Return the [X, Y] coordinate for the center point of the cell that contains the specified text.  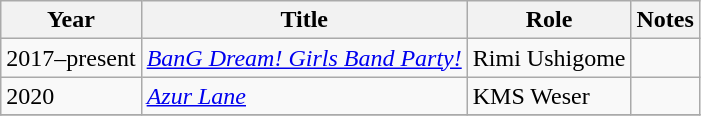
Role [549, 20]
2020 [71, 96]
Year [71, 20]
Rimi Ushigome [549, 58]
2017–present [71, 58]
Title [304, 20]
Azur Lane [304, 96]
KMS Weser [549, 96]
Notes [665, 20]
BanG Dream! Girls Band Party! [304, 58]
